For the text-containing cell, return its midpoint in [X, Y] coordinate format. 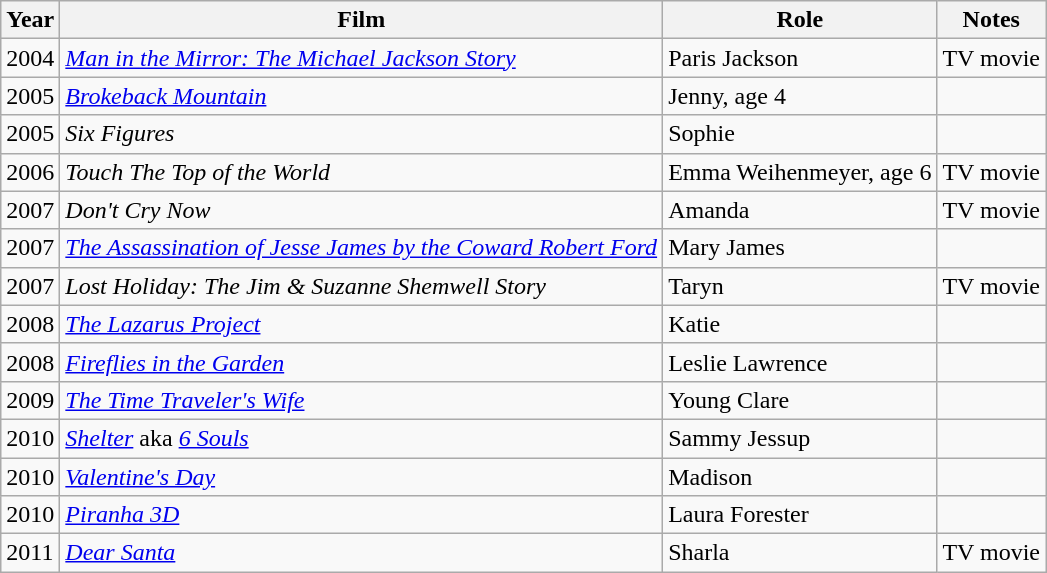
Role [800, 20]
Don't Cry Now [362, 210]
Laura Forester [800, 515]
2011 [30, 553]
Piranha 3D [362, 515]
Sammy Jessup [800, 438]
Mary James [800, 248]
Man in the Mirror: The Michael Jackson Story [362, 58]
Year [30, 20]
Dear Santa [362, 553]
Notes [992, 20]
2009 [30, 400]
Film [362, 20]
Sophie [800, 134]
Young Clare [800, 400]
Taryn [800, 286]
2004 [30, 58]
Jenny, age 4 [800, 96]
Katie [800, 324]
Paris Jackson [800, 58]
Amanda [800, 210]
Brokeback Mountain [362, 96]
Shelter aka 6 Souls [362, 438]
Emma Weihenmeyer, age 6 [800, 172]
Fireflies in the Garden [362, 362]
2006 [30, 172]
Leslie Lawrence [800, 362]
Valentine's Day [362, 477]
Sharla [800, 553]
The Lazarus Project [362, 324]
Touch The Top of the World [362, 172]
Madison [800, 477]
Lost Holiday: The Jim & Suzanne Shemwell Story [362, 286]
Six Figures [362, 134]
The Time Traveler's Wife [362, 400]
The Assassination of Jesse James by the Coward Robert Ford [362, 248]
